Search for the cell housing the specified text and yield its (X, Y) center coordinate. 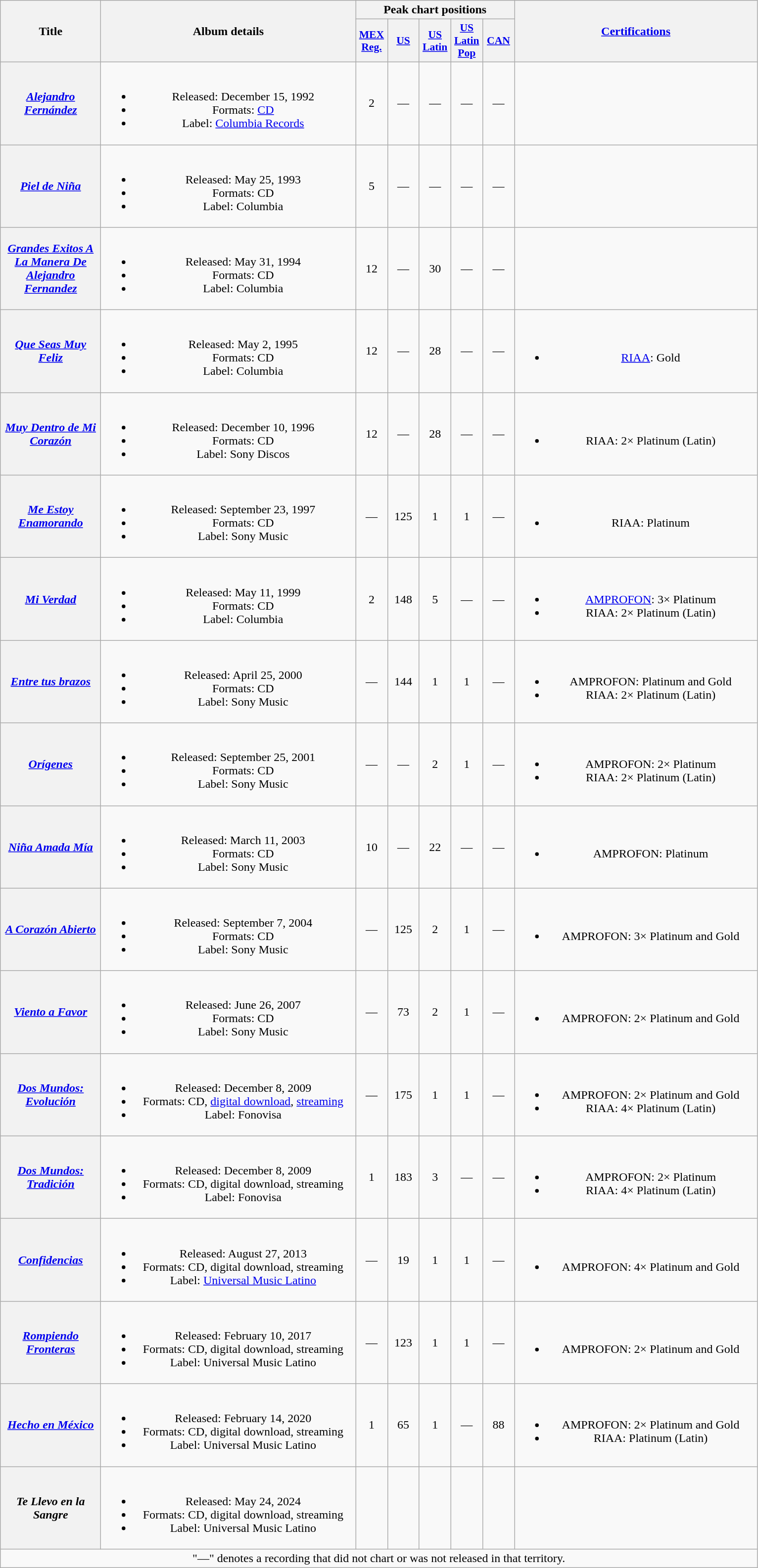
AMPROFON: 3× PlatinumRIAA: 2× Platinum (Latin) (636, 599)
183 (403, 1177)
US (403, 41)
USLatin (435, 41)
Released: August 27, 2013Formats: CD, digital download, streamingLabel: Universal Music Latino (229, 1260)
Released: April 25, 2000Formats: CDLabel: Sony Music (229, 681)
Released: May 2, 1995Formats: CDLabel: Columbia (229, 351)
RIAA: 2× Platinum (Latin) (636, 434)
Rompiendo Fronteras (50, 1342)
Me Estoy Enamorando (50, 516)
Released: May 24, 2024Formats: CD, digital download, streamingLabel: Universal Music Latino (229, 1508)
"—" denotes a recording that did not chart or was not released in that territory. (379, 1559)
Released: December 10, 1996Formats: CDLabel: Sony Discos (229, 434)
Orígenes (50, 764)
3 (435, 1177)
Released: May 25, 1993Formats: CDLabel: Columbia (229, 186)
Dos Mundos: Evolución (50, 1095)
88 (498, 1425)
175 (403, 1095)
Hecho en México (50, 1425)
Mi Verdad (50, 599)
19 (403, 1260)
MEXReg. (372, 41)
AMPROFON: Platinum (636, 847)
USLatinPop (467, 41)
AMPROFON: 4× Platinum and Gold (636, 1260)
Released: September 25, 2001Formats: CDLabel: Sony Music (229, 764)
Album details (229, 32)
123 (403, 1342)
Dos Mundos: Tradición (50, 1177)
Certifications (636, 32)
73 (403, 1012)
22 (435, 847)
Released: December 15, 1992Formats: CDLabel: Columbia Records (229, 103)
Alejandro Fernández (50, 103)
Viento a Favor (50, 1012)
A Corazón Abierto (50, 930)
AMPROFON: 3× Platinum and Gold (636, 930)
AMPROFON: 2× PlatinumRIAA: 4× Platinum (Latin) (636, 1177)
65 (403, 1425)
Released: March 11, 2003Formats: CDLabel: Sony Music (229, 847)
Released: May 31, 1994Formats: CDLabel: Columbia (229, 269)
Released: February 10, 2017Formats: CD, digital download, streamingLabel: Universal Music Latino (229, 1342)
Te Llevo en la Sangre (50, 1508)
CAN (498, 41)
144 (403, 681)
Title (50, 32)
AMPROFON: 2× Platinum and GoldRIAA: Platinum (Latin) (636, 1425)
Muy Dentro de Mi Corazón (50, 434)
10 (372, 847)
Niña Amada Mía (50, 847)
AMPROFON: 2× Platinum and GoldRIAA: 4× Platinum (Latin) (636, 1095)
RIAA: Platinum (636, 516)
148 (403, 599)
AMPROFON: 2× PlatinumRIAA: 2× Platinum (Latin) (636, 764)
RIAA: Gold (636, 351)
Que Seas Muy Feliz (50, 351)
Piel de Niña (50, 186)
AMPROFON: Platinum and GoldRIAA: 2× Platinum (Latin) (636, 681)
30 (435, 269)
Released: September 7, 2004Formats: CDLabel: Sony Music (229, 930)
Released: May 11, 1999Formats: CDLabel: Columbia (229, 599)
Confidencias (50, 1260)
Grandes Exitos A La Manera De Alejandro Fernandez (50, 269)
Released: June 26, 2007Formats: CDLabel: Sony Music (229, 1012)
Released: February 14, 2020Formats: CD, digital download, streamingLabel: Universal Music Latino (229, 1425)
Entre tus brazos (50, 681)
Released: September 23, 1997Formats: CDLabel: Sony Music (229, 516)
Peak chart positions (435, 10)
